Return (X, Y) of the center of cell containing provided text 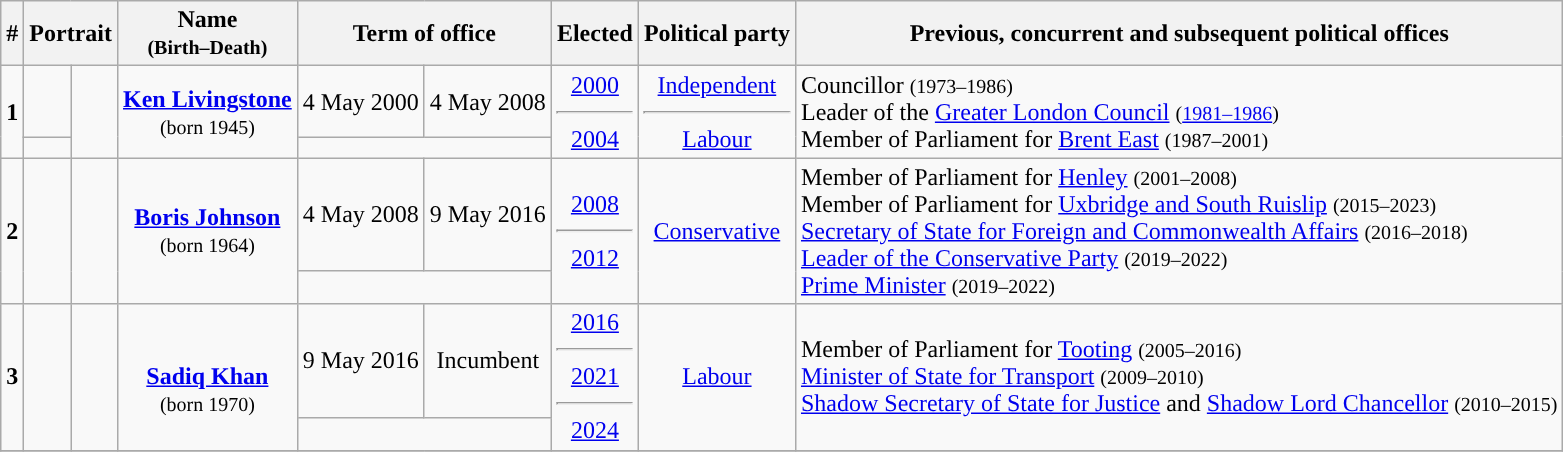
Councillor (1973–1986)Leader of the Greater London Council (1981–1986)Member of Parliament for Brent East (1987–2001) (1179, 112)
Term of office (424, 34)
Political party (716, 34)
Boris Johnson(born 1964) (207, 231)
Incumbent (488, 360)
Sadiq Khan(born 1970) (207, 377)
Portrait (71, 34)
4 May 2000 (360, 102)
20002004 (594, 112)
Ken Livingstone(born 1945) (207, 112)
20082012 (594, 231)
Conservative (716, 231)
Labour (716, 377)
201620212024 (594, 377)
Name(Birth–Death) (207, 34)
3 (12, 377)
Previous, concurrent and subsequent political offices (1179, 34)
# (12, 34)
2 (12, 231)
IndependentLabour (716, 112)
1 (12, 112)
Elected (594, 34)
